Return (x, y) of the center of cell containing provided text 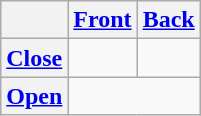
Open (34, 96)
Back (168, 20)
Close (34, 58)
Front (102, 20)
